Capture the cell that displays the provided text and extract its (x, y) central coordinate. 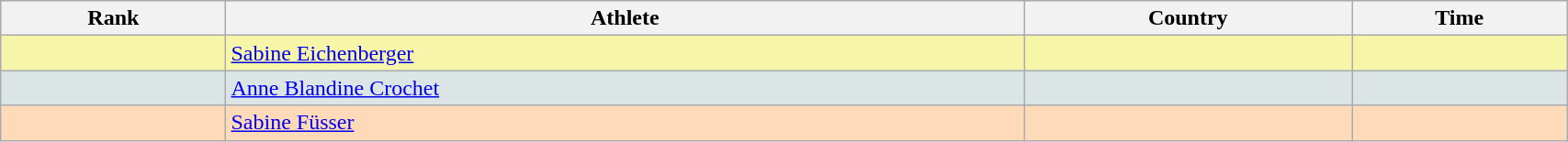
Country (1189, 18)
Time (1460, 18)
Athlete (625, 18)
Rank (114, 18)
Sabine Eichenberger (625, 53)
Anne Blandine Crochet (625, 88)
Sabine Füsser (625, 123)
